From the cell containing the given text, extract its center point as [x, y] coordinate. 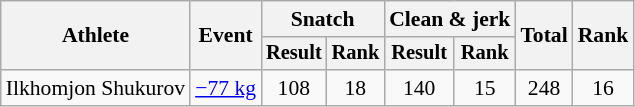
Clean & jerk [450, 19]
140 [419, 88]
Snatch [322, 19]
15 [484, 88]
Event [226, 36]
Ilkhomjon Shukurov [96, 88]
16 [604, 88]
Athlete [96, 36]
18 [356, 88]
248 [544, 88]
−77 kg [226, 88]
Total [544, 36]
108 [294, 88]
